Capture the cell that displays the provided text and extract its [x, y] central coordinate. 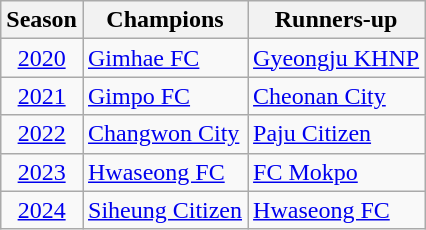
Champions [164, 20]
Runners-up [336, 20]
2021 [42, 96]
2023 [42, 172]
Gimpo FC [164, 96]
Gyeongju KHNP [336, 58]
2022 [42, 134]
Season [42, 20]
Paju Citizen [336, 134]
FC Mokpo [336, 172]
Gimhae FC [164, 58]
Siheung Citizen [164, 210]
2020 [42, 58]
2024 [42, 210]
Changwon City [164, 134]
Cheonan City [336, 96]
